Identify which cell holds the provided text, then report its (X, Y) central coordinate. 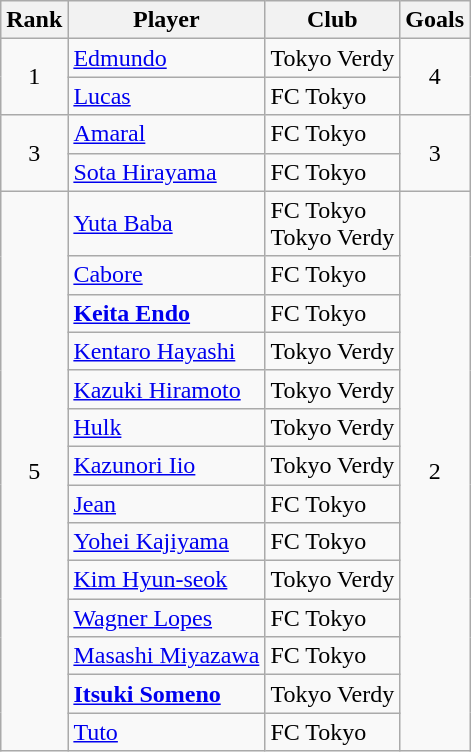
2 (435, 471)
4 (435, 77)
Tuto (166, 732)
Rank (34, 20)
Kentaro Hayashi (166, 351)
Keita Endo (166, 313)
Player (166, 20)
Wagner Lopes (166, 618)
Kim Hyun-seok (166, 580)
1 (34, 77)
Hulk (166, 427)
Yuta Baba (166, 224)
Sota Hirayama (166, 172)
Masashi Miyazawa (166, 656)
Yohei Kajiyama (166, 542)
Goals (435, 20)
Amaral (166, 134)
Lucas (166, 96)
Itsuki Someno (166, 694)
Club (332, 20)
Kazuki Hiramoto (166, 389)
Cabore (166, 275)
5 (34, 471)
Kazunori Iio (166, 465)
FC TokyoTokyo Verdy (332, 224)
Edmundo (166, 58)
Jean (166, 503)
